Provide the (X, Y) coordinate of the cell's center where the given text is located.  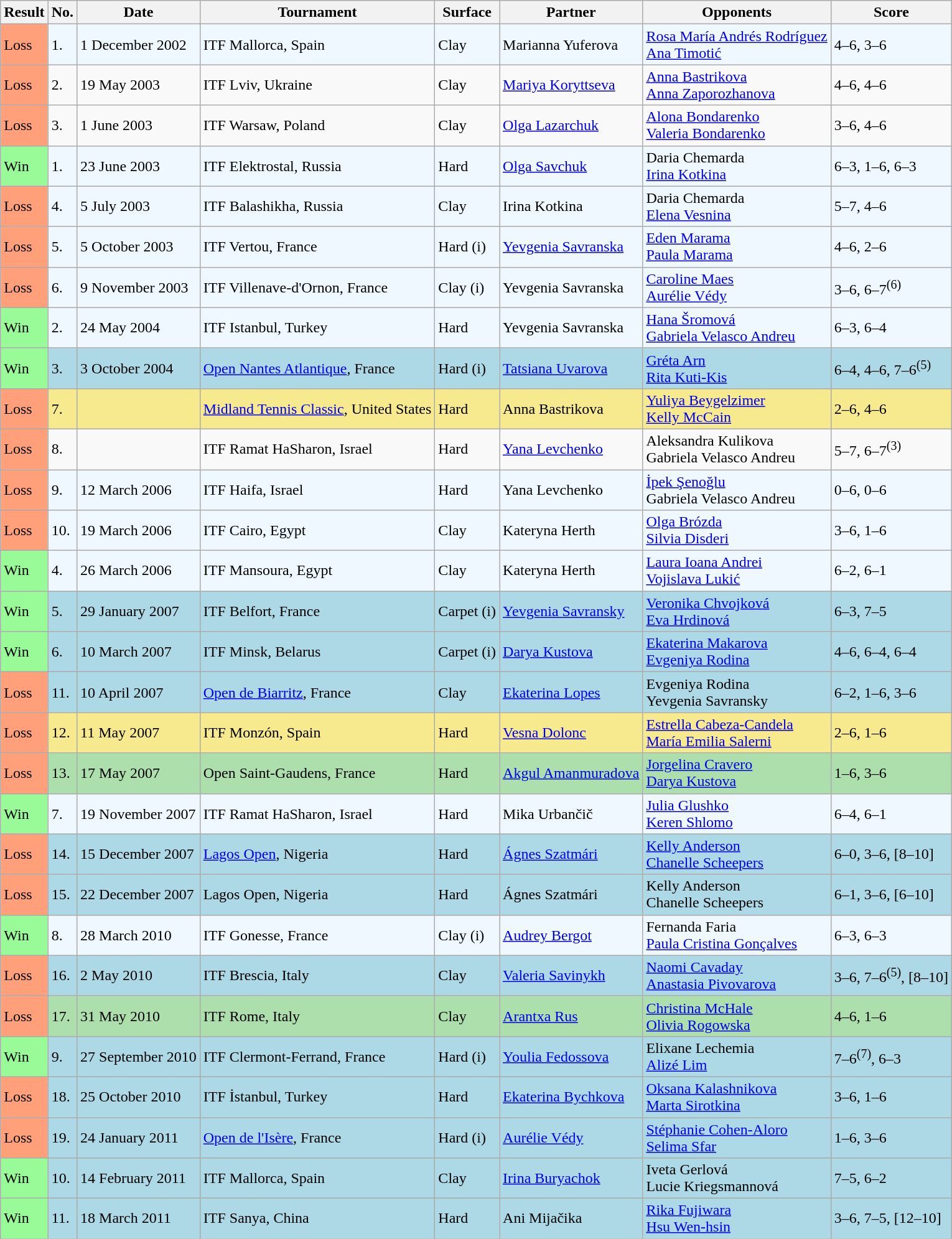
19. (62, 1138)
25 October 2010 (139, 1096)
10 March 2007 (139, 652)
Mika Urbančič (571, 814)
ITF Minsk, Belarus (317, 652)
Audrey Bergot (571, 935)
ITF Elektrostal, Russia (317, 166)
Open Nantes Atlantique, France (317, 368)
16. (62, 976)
Irina Buryachok (571, 1179)
6–3, 6–3 (891, 935)
Valeria Savinykh (571, 976)
5–7, 4–6 (891, 207)
Elixane Lechemia Alizé Lim (737, 1057)
28 March 2010 (139, 935)
ITF Clermont-Ferrand, France (317, 1057)
ITF Gonesse, France (317, 935)
Rosa María Andrés Rodríguez Ana Timotić (737, 45)
Christina McHale Olivia Rogowska (737, 1016)
26 March 2006 (139, 571)
Score (891, 12)
ITF Rome, Italy (317, 1016)
17. (62, 1016)
0–6, 0–6 (891, 489)
ITF Mansoura, Egypt (317, 571)
Open de Biarritz, France (317, 692)
10 April 2007 (139, 692)
9 November 2003 (139, 288)
6–2, 6–1 (891, 571)
3–6, 7–5, [12–10] (891, 1218)
4–6, 3–6 (891, 45)
ITF Brescia, Italy (317, 976)
Anna Bastrikova (571, 408)
ITF Warsaw, Poland (317, 126)
Result (24, 12)
18 March 2011 (139, 1218)
6–3, 6–4 (891, 327)
Yevgenia Savransky (571, 611)
31 May 2010 (139, 1016)
4–6, 1–6 (891, 1016)
17 May 2007 (139, 773)
Ani Mijačika (571, 1218)
14. (62, 854)
Fernanda Faria Paula Cristina Gonçalves (737, 935)
3 October 2004 (139, 368)
Iveta Gerlová Lucie Kriegsmannová (737, 1179)
Oksana Kalashnikova Marta Sirotkina (737, 1096)
İpek Şenoğlu Gabriela Velasco Andreu (737, 489)
29 January 2007 (139, 611)
ITF Villenave-d'Ornon, France (317, 288)
Arantxa Rus (571, 1016)
27 September 2010 (139, 1057)
1 December 2002 (139, 45)
ITF Balashikha, Russia (317, 207)
ITF Monzón, Spain (317, 733)
Caroline Maes Aurélie Védy (737, 288)
6–0, 3–6, [8–10] (891, 854)
5 October 2003 (139, 246)
Stéphanie Cohen-Aloro Selima Sfar (737, 1138)
Eden Marama Paula Marama (737, 246)
5–7, 6–7(3) (891, 449)
Daria Chemarda Elena Vesnina (737, 207)
Olga Brózda Silvia Disderi (737, 530)
14 February 2011 (139, 1179)
No. (62, 12)
ITF Sanya, China (317, 1218)
15. (62, 895)
Veronika Chvojková Eva Hrdinová (737, 611)
Julia Glushko Keren Shlomo (737, 814)
6–4, 4–6, 7–6(5) (891, 368)
Opponents (737, 12)
4–6, 2–6 (891, 246)
6–4, 6–1 (891, 814)
Laura Ioana Andrei Vojislava Lukić (737, 571)
Alona Bondarenko Valeria Bondarenko (737, 126)
19 May 2003 (139, 85)
Open de l'Isère, France (317, 1138)
Darya Kustova (571, 652)
4–6, 6–4, 6–4 (891, 652)
2 May 2010 (139, 976)
Ekaterina Lopes (571, 692)
3–6, 6–7(6) (891, 288)
7–6(7), 6–3 (891, 1057)
Surface (467, 12)
Gréta Arn Rita Kuti-Kis (737, 368)
12. (62, 733)
Aleksandra Kulikova Gabriela Velasco Andreu (737, 449)
7–5, 6–2 (891, 1179)
ITF Lviv, Ukraine (317, 85)
2–6, 4–6 (891, 408)
4–6, 4–6 (891, 85)
Olga Savchuk (571, 166)
Akgul Amanmuradova (571, 773)
Yuliya Beygelzimer Kelly McCain (737, 408)
12 March 2006 (139, 489)
Estrella Cabeza-Candela María Emilia Salerni (737, 733)
Date (139, 12)
6–2, 1–6, 3–6 (891, 692)
ITF Belfort, France (317, 611)
ITF Haifa, Israel (317, 489)
Naomi Cavaday Anastasia Pivovarova (737, 976)
ITF Istanbul, Turkey (317, 327)
24 May 2004 (139, 327)
Youlia Fedossova (571, 1057)
6–3, 7–5 (891, 611)
3–6, 4–6 (891, 126)
22 December 2007 (139, 895)
19 November 2007 (139, 814)
11 May 2007 (139, 733)
2–6, 1–6 (891, 733)
Jorgelina Cravero Darya Kustova (737, 773)
Hana Šromová Gabriela Velasco Andreu (737, 327)
Rika Fujiwara Hsu Wen-hsin (737, 1218)
Open Saint-Gaudens, France (317, 773)
ITF Cairo, Egypt (317, 530)
Ekaterina Bychkova (571, 1096)
13. (62, 773)
Ekaterina Makarova Evgeniya Rodina (737, 652)
Midland Tennis Classic, United States (317, 408)
Partner (571, 12)
Daria Chemarda Irina Kotkina (737, 166)
Tatsiana Uvarova (571, 368)
Irina Kotkina (571, 207)
18. (62, 1096)
3–6, 7–6(5), [8–10] (891, 976)
23 June 2003 (139, 166)
Marianna Yuferova (571, 45)
Tournament (317, 12)
ITF Vertou, France (317, 246)
6–3, 1–6, 6–3 (891, 166)
15 December 2007 (139, 854)
6–1, 3–6, [6–10] (891, 895)
Olga Lazarchuk (571, 126)
1 June 2003 (139, 126)
19 March 2006 (139, 530)
ITF İstanbul, Turkey (317, 1096)
5 July 2003 (139, 207)
Aurélie Védy (571, 1138)
Mariya Koryttseva (571, 85)
Anna Bastrikova Anna Zaporozhanova (737, 85)
24 January 2011 (139, 1138)
Evgeniya Rodina Yevgenia Savransky (737, 692)
Vesna Dolonc (571, 733)
